Return [x, y] of the center of cell containing provided text 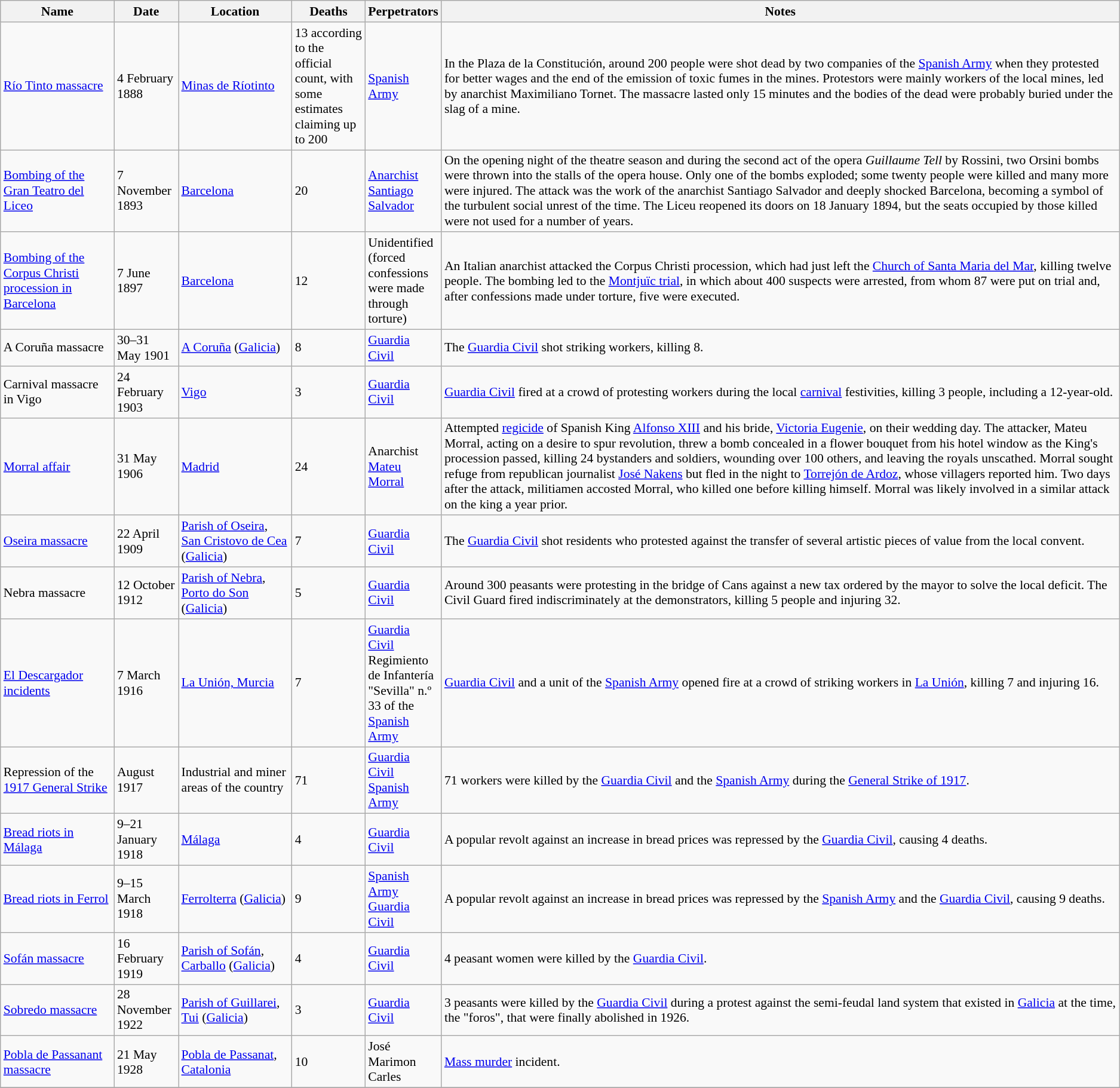
Guardia CivilSpanish Army [403, 780]
Spanish Army [403, 86]
Ferrolterra (Galicia) [235, 899]
Deaths [329, 11]
7 November 1893 [146, 191]
24 February 1903 [146, 392]
Pobla de Passanat, Catalonia [235, 1062]
28 November 1922 [146, 1010]
Bread riots in Málaga [57, 840]
Date [146, 11]
Location [235, 11]
5 [329, 593]
Unidentified (forced confessions were made through torture) [403, 281]
El Descargador incidents [57, 683]
Oseira massacre [57, 541]
Sofán massacre [57, 958]
12 [329, 281]
Anarchist Santiago Salvador [403, 191]
71 workers were killed by the Guardia Civil and the Spanish Army during the General Strike of 1917. [780, 780]
4 February 1888 [146, 86]
Vigo [235, 392]
9–21 January 1918 [146, 840]
The Guardia Civil shot striking workers, killing 8. [780, 348]
9–15 March 1918 [146, 899]
Parish of Oseira, San Cristovo de Cea (Galicia) [235, 541]
Industrial and miner areas of the country [235, 780]
Minas de Ríotinto [235, 86]
Spanish ArmyGuardia Civil [403, 899]
Morral affair [57, 466]
Bombing of the Gran Teatro del Liceo [57, 191]
7 June 1897 [146, 281]
22 April 1909 [146, 541]
A popular revolt against an increase in bread prices was repressed by the Guardia Civil, causing 4 deaths. [780, 840]
Carnival massacre in Vigo [57, 392]
24 [329, 466]
Parish of Sofán, Carballo (Galicia) [235, 958]
Bombing of the Corpus Christi procession in Barcelona [57, 281]
Mass murder incident. [780, 1062]
71 [329, 780]
Guardia Civil fired at a crowd of protesting workers during the local carnival festivities, killing 3 people, including a 12-year-old. [780, 392]
Río Tinto massacre [57, 86]
Bread riots in Ferrol [57, 899]
Madrid [235, 466]
Málaga [235, 840]
16 February 1919 [146, 958]
Nebra massacre [57, 593]
A Coruña (Galicia) [235, 348]
12 October 1912 [146, 593]
Pobla de Passanant massacre [57, 1062]
7 March 1916 [146, 683]
30–31 May 1901 [146, 348]
31 May 1906 [146, 466]
20 [329, 191]
4 peasant women were killed by the Guardia Civil. [780, 958]
Guardia Civil and a unit of the Spanish Army opened fire at a crowd of striking workers in La Unión, killing 7 and injuring 16. [780, 683]
August 1917 [146, 780]
A Coruña massacre [57, 348]
José Marimon Carles [403, 1062]
A popular revolt against an increase in bread prices was repressed by the Spanish Army and the Guardia Civil, causing 9 deaths. [780, 899]
9 [329, 899]
21 May 1928 [146, 1062]
13 according to the official count, with some estimates claiming up to 200 [329, 86]
Parish of Guillarei, Tui (Galicia) [235, 1010]
8 [329, 348]
Perpetrators [403, 11]
10 [329, 1062]
La Unión, Murcia [235, 683]
Anarchist Mateu Morral [403, 466]
The Guardia Civil shot residents who protested against the transfer of several artistic pieces of value from the local convent. [780, 541]
Sobredo massacre [57, 1010]
Parish of Nebra, Porto do Son (Galicia) [235, 593]
Notes [780, 11]
Guardia CivilRegimiento de Infantería "Sevilla" n.º 33 of the Spanish Army [403, 683]
Repression of the 1917 General Strike [57, 780]
Name [57, 11]
